Pinpoint the cell where the given text exists, returning its (X, Y) midpoint coordinate. 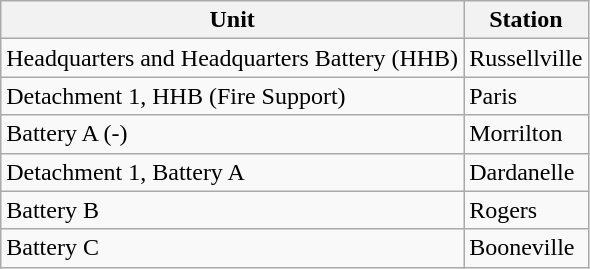
Russellville (526, 58)
Battery A (-) (232, 134)
Battery C (232, 248)
Morrilton (526, 134)
Paris (526, 96)
Unit (232, 20)
Detachment 1, Battery A (232, 172)
Detachment 1, HHB (Fire Support) (232, 96)
Rogers (526, 210)
Station (526, 20)
Booneville (526, 248)
Dardanelle (526, 172)
Battery B (232, 210)
Headquarters and Headquarters Battery (HHB) (232, 58)
